Detect which cell encompasses the target text, then output its [x, y] center coordinate. 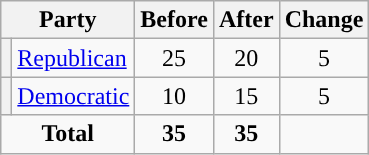
After [246, 20]
15 [246, 96]
Republican [74, 58]
Party [68, 20]
Before [174, 20]
25 [174, 58]
Change [324, 20]
Total [68, 134]
20 [246, 58]
10 [174, 96]
Democratic [74, 96]
